Provide the [X, Y] coordinate of the cell's center where the given text is located.  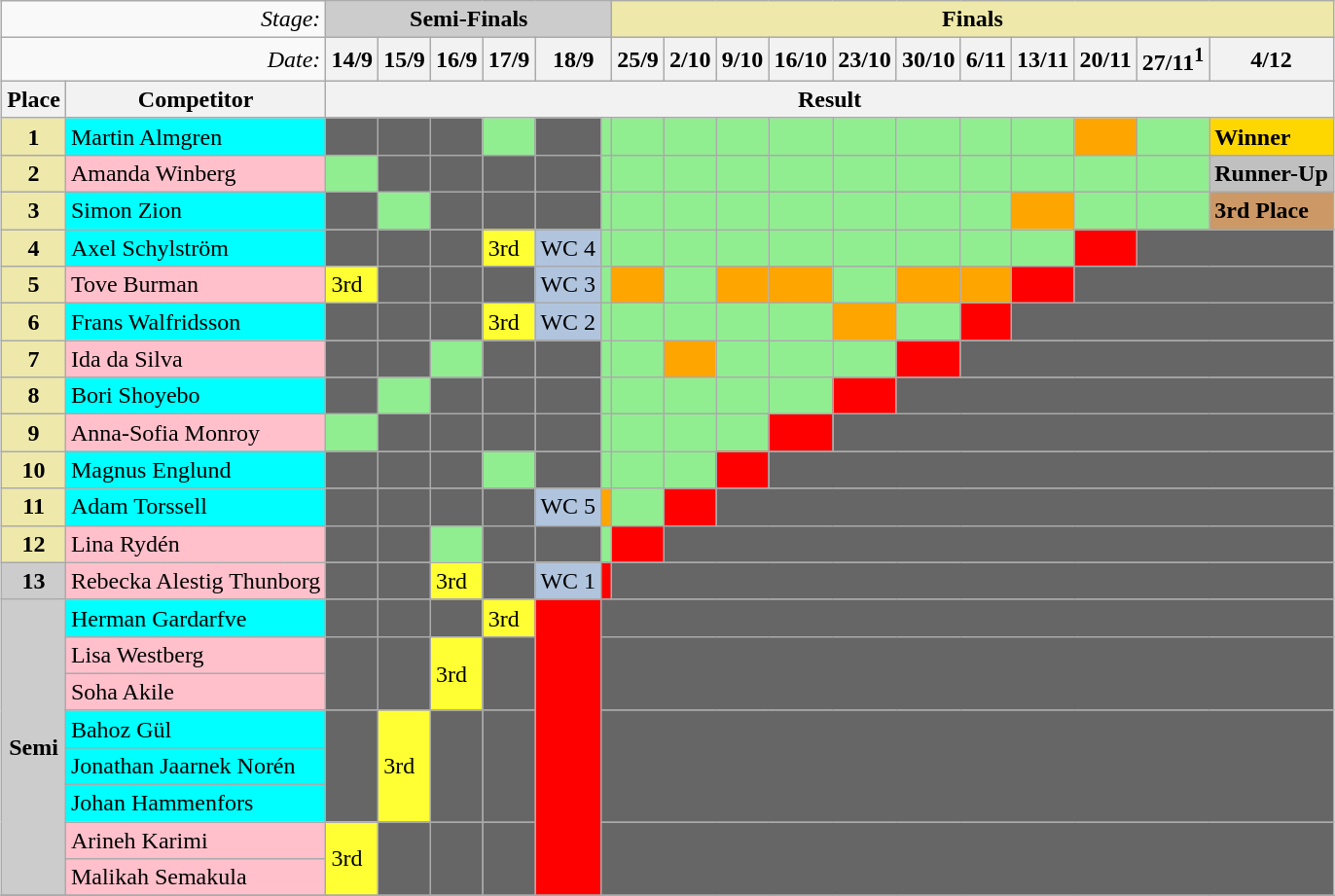
Frans Walfridsson [195, 322]
Tove Burman [195, 285]
6/11 [986, 60]
13/11 [1043, 60]
7 [34, 359]
Soha Akile [195, 692]
14/9 [352, 60]
Johan Hammenfors [195, 804]
Winner [1272, 136]
Bori Shoyebo [195, 396]
Magnus Englund [195, 470]
8 [34, 396]
2/10 [690, 60]
Jonathan Jaarnek Norén [195, 766]
3 [34, 211]
17/9 [509, 60]
WC 5 [568, 507]
Herman Gardarfve [195, 618]
Malikah Semakula [195, 878]
Rebecka Alestig Thunborg [195, 581]
WC 4 [568, 248]
4/12 [1272, 60]
Lina Rydén [195, 544]
9/10 [742, 60]
Bahoz Gül [195, 729]
13 [34, 581]
30/10 [928, 60]
Simon Zion [195, 211]
16/9 [456, 60]
3rd Place [1272, 211]
5 [34, 285]
Finals [973, 19]
Competitor [195, 99]
Anna-Sofia Monroy [195, 433]
Runner-Up [1272, 173]
11 [34, 507]
2 [34, 173]
Result [829, 99]
Semi-Finals [469, 19]
25/9 [638, 60]
Semi [34, 747]
23/10 [865, 60]
6 [34, 322]
Adam Torssell [195, 507]
Martin Almgren [195, 136]
Arineh Karimi [195, 841]
15/9 [405, 60]
WC 1 [568, 581]
20/11 [1105, 60]
WC 2 [568, 322]
12 [34, 544]
WC 3 [568, 285]
16/10 [801, 60]
Place [34, 99]
27/111 [1173, 60]
10 [34, 470]
9 [34, 433]
Ida da Silva [195, 359]
Lisa Westberg [195, 655]
Axel Schylström [195, 248]
Stage: [163, 19]
Amanda Winberg [195, 173]
1 [34, 136]
Date: [163, 60]
4 [34, 248]
18/9 [574, 60]
